Find where the given text appears and provide that cell's center as [X, Y] coordinate. 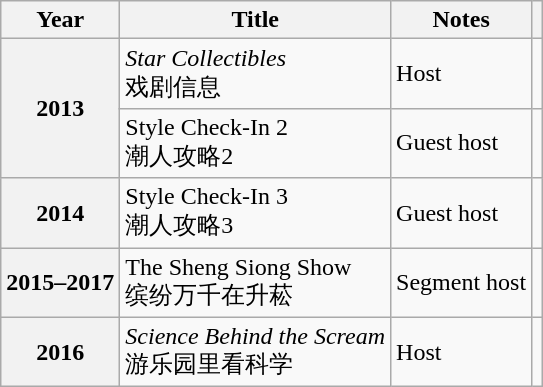
Segment host [462, 283]
Title [256, 20]
Style Check-In 3潮人攻略3 [256, 213]
2014 [60, 213]
Year [60, 20]
2016 [60, 352]
2013 [60, 108]
2015–2017 [60, 283]
Notes [462, 20]
Style Check-In 2潮人攻略2 [256, 143]
Star Collectibles 戏剧信息 [256, 74]
Science Behind the Scream 游乐园里看科学 [256, 352]
The Sheng Siong Show缤纷万千在升菘 [256, 283]
